From the cell containing the given text, extract its center point as (X, Y) coordinate. 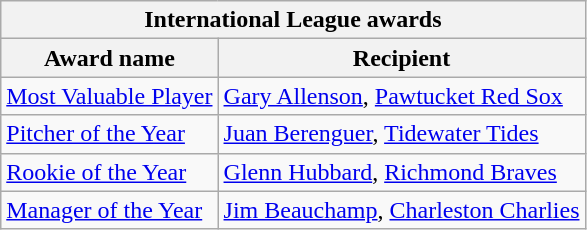
Most Valuable Player (110, 96)
Jim Beauchamp, Charleston Charlies (402, 210)
Pitcher of the Year (110, 134)
Glenn Hubbard, Richmond Braves (402, 172)
Rookie of the Year (110, 172)
International League awards (293, 20)
Gary Allenson, Pawtucket Red Sox (402, 96)
Juan Berenguer, Tidewater Tides (402, 134)
Award name (110, 58)
Recipient (402, 58)
Manager of the Year (110, 210)
